From the cell containing the given text, extract its center point as [x, y] coordinate. 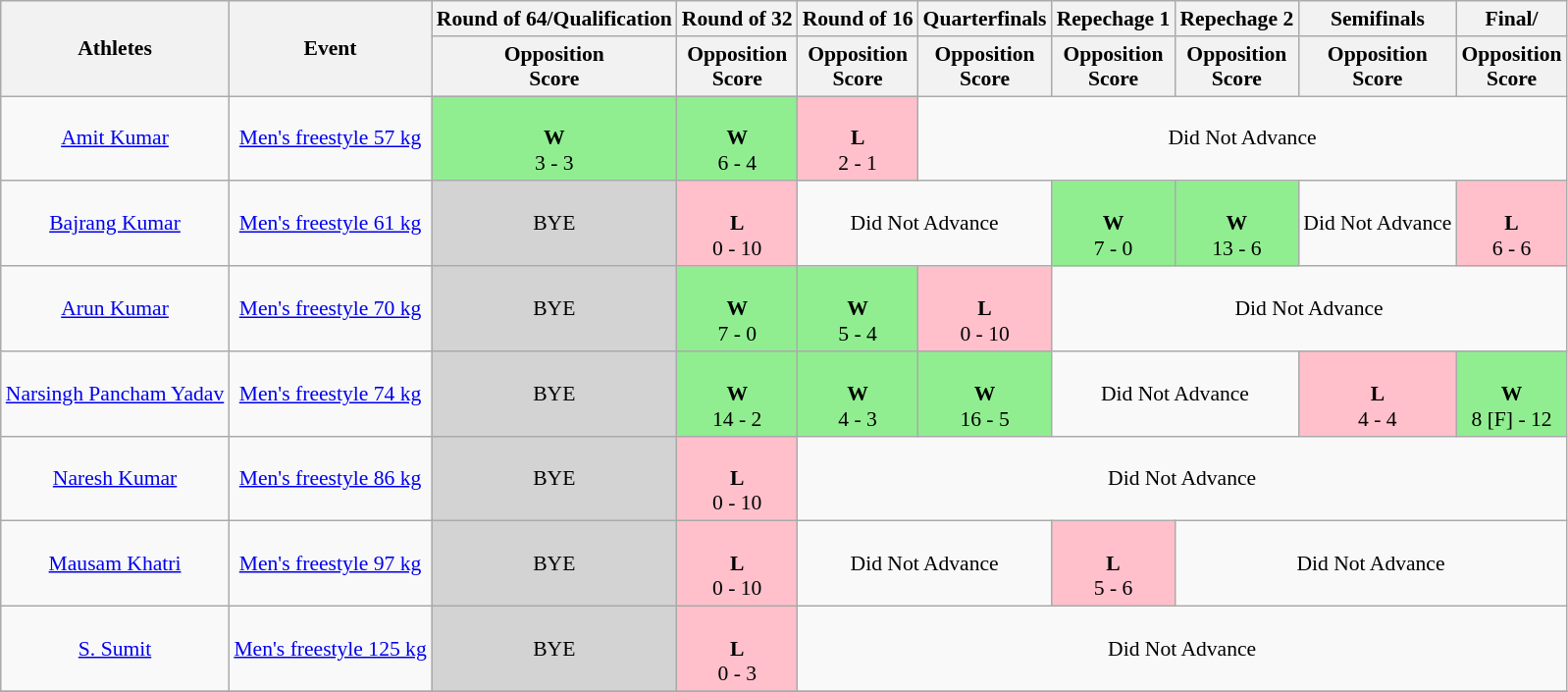
Round of 64/Qualification [554, 19]
W13 - 6 [1236, 224]
L0 - 3 [738, 650]
Men's freestyle 57 kg [330, 139]
Repechage 1 [1114, 19]
W3 - 3 [554, 139]
Men's freestyle 70 kg [330, 308]
L6 - 6 [1511, 224]
Men's freestyle 125 kg [330, 650]
Men's freestyle 97 kg [330, 563]
Athletes [116, 49]
W16 - 5 [985, 395]
W14 - 2 [738, 395]
Round of 16 [858, 19]
Men's freestyle 61 kg [330, 224]
W6 - 4 [738, 139]
Final/ [1511, 19]
S. Sumit [116, 650]
W4 - 3 [858, 395]
Event [330, 49]
Repechage 2 [1236, 19]
Men's freestyle 74 kg [330, 395]
Amit Kumar [116, 139]
Men's freestyle 86 kg [330, 479]
Semifinals [1378, 19]
Mausam Khatri [116, 563]
Bajrang Kumar [116, 224]
Naresh Kumar [116, 479]
Narsingh Pancham Yadav [116, 395]
Round of 32 [738, 19]
W5 - 4 [858, 308]
L2 - 1 [858, 139]
Quarterfinals [985, 19]
L4 - 4 [1378, 395]
Arun Kumar [116, 308]
W8 [F] - 12 [1511, 395]
L5 - 6 [1114, 563]
